Pinpoint the cell where the given text exists, returning its (X, Y) midpoint coordinate. 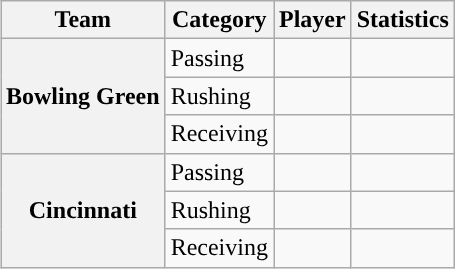
Cincinnati (82, 210)
Team (82, 20)
Statistics (402, 20)
Player (313, 20)
Bowling Green (82, 96)
Category (219, 20)
